Provide the (x, y) coordinate of the cell's center where the given text is located.  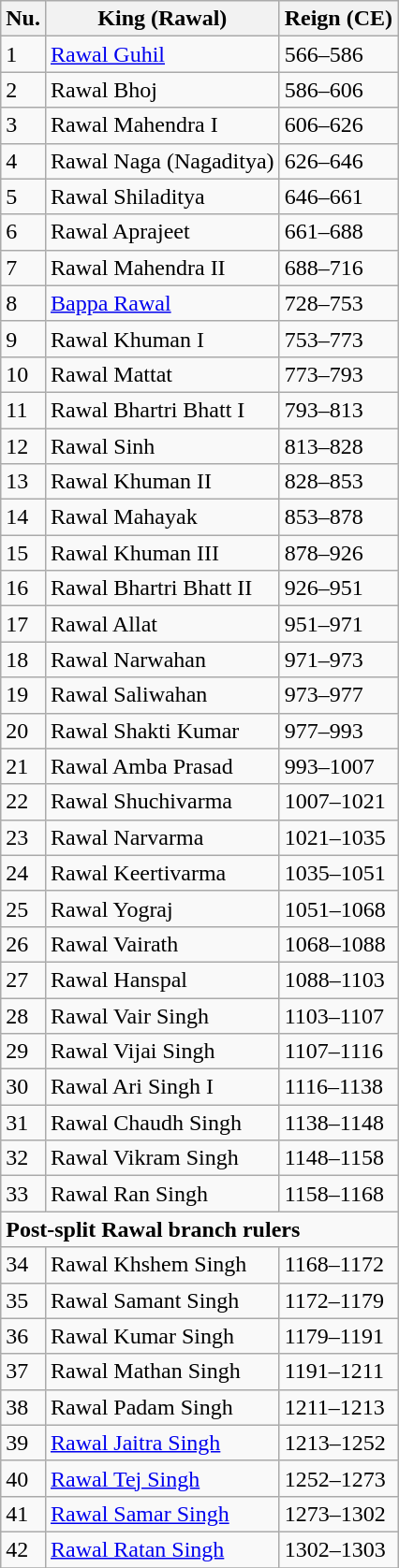
Rawal Allat (162, 624)
Rawal Guhil (162, 54)
Rawal Yograj (162, 908)
Rawal Naga (Nagaditya) (162, 161)
6 (23, 232)
1007–1021 (338, 802)
Rawal Chaudh Singh (162, 1123)
40 (23, 1478)
12 (23, 446)
30 (23, 1087)
1 (23, 54)
Rawal Vair Singh (162, 1015)
8 (23, 303)
4 (23, 161)
1103–1107 (338, 1015)
Rawal Khuman I (162, 339)
Rawal Tej Singh (162, 1478)
Rawal Keertivarma (162, 873)
21 (23, 766)
606–626 (338, 125)
1172–1179 (338, 1300)
39 (23, 1443)
11 (23, 410)
566–586 (338, 54)
Rawal Mahendra I (162, 125)
25 (23, 908)
1252–1273 (338, 1478)
Rawal Kumar Singh (162, 1336)
688–716 (338, 268)
14 (23, 517)
3 (23, 125)
Rawal Khshem Singh (162, 1265)
661–688 (338, 232)
King (Rawal) (162, 19)
Rawal Shakti Kumar (162, 731)
26 (23, 944)
Rawal Amba Prasad (162, 766)
Post-split Rawal branch rulers (199, 1229)
32 (23, 1158)
951–971 (338, 624)
1051–1068 (338, 908)
878–926 (338, 553)
1168–1172 (338, 1265)
Rawal Narvarma (162, 837)
813–828 (338, 446)
29 (23, 1052)
35 (23, 1300)
1302–1303 (338, 1549)
1035–1051 (338, 873)
Reign (CE) (338, 19)
Rawal Ratan Singh (162, 1549)
Rawal Shuchivarma (162, 802)
Rawal Vikram Singh (162, 1158)
Rawal Mahendra II (162, 268)
853–878 (338, 517)
971–973 (338, 660)
Rawal Mahayak (162, 517)
Rawal Samant Singh (162, 1300)
Rawal Sinh (162, 446)
1138–1148 (338, 1123)
993–1007 (338, 766)
13 (23, 482)
926–951 (338, 588)
Rawal Vairath (162, 944)
646–661 (338, 196)
18 (23, 660)
626–646 (338, 161)
1211–1213 (338, 1407)
Rawal Narwahan (162, 660)
1021–1035 (338, 837)
1213–1252 (338, 1443)
Rawal Mathan Singh (162, 1372)
28 (23, 1015)
793–813 (338, 410)
1191–1211 (338, 1372)
5 (23, 196)
1158–1168 (338, 1194)
24 (23, 873)
Bappa Rawal (162, 303)
33 (23, 1194)
16 (23, 588)
Rawal Jaitra Singh (162, 1443)
1068–1088 (338, 944)
973–977 (338, 695)
728–753 (338, 303)
9 (23, 339)
1148–1158 (338, 1158)
10 (23, 374)
31 (23, 1123)
38 (23, 1407)
977–993 (338, 731)
36 (23, 1336)
2 (23, 90)
Rawal Hanspal (162, 980)
1088–1103 (338, 980)
Rawal Bhartri Bhatt II (162, 588)
Rawal Padam Singh (162, 1407)
Rawal Khuman II (162, 482)
17 (23, 624)
19 (23, 695)
22 (23, 802)
1179–1191 (338, 1336)
Rawal Aprajeet (162, 232)
20 (23, 731)
Nu. (23, 19)
37 (23, 1372)
586–606 (338, 90)
828–853 (338, 482)
23 (23, 837)
Rawal Shiladitya (162, 196)
27 (23, 980)
Rawal Khuman III (162, 553)
Rawal Saliwahan (162, 695)
Rawal Vijai Singh (162, 1052)
1116–1138 (338, 1087)
Rawal Mattat (162, 374)
773–793 (338, 374)
Rawal Bhoj (162, 90)
Rawal Bhartri Bhatt I (162, 410)
1107–1116 (338, 1052)
41 (23, 1514)
7 (23, 268)
Rawal Samar Singh (162, 1514)
15 (23, 553)
Rawal Ran Singh (162, 1194)
753–773 (338, 339)
34 (23, 1265)
Rawal Ari Singh I (162, 1087)
1273–1302 (338, 1514)
42 (23, 1549)
